For the text-containing cell, return its midpoint in (x, y) coordinate format. 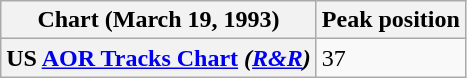
37 (390, 58)
Peak position (390, 20)
Chart (March 19, 1993) (159, 20)
US AOR Tracks Chart (R&R) (159, 58)
